Identify which cell holds the provided text, then report its (x, y) central coordinate. 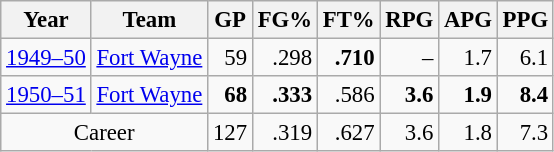
.627 (348, 133)
PPG (525, 20)
.586 (348, 95)
.710 (348, 58)
6.1 (525, 58)
Career (104, 133)
Team (150, 20)
1.8 (468, 133)
GP (230, 20)
FT% (348, 20)
– (410, 58)
APG (468, 20)
.319 (284, 133)
1950–51 (46, 95)
RPG (410, 20)
1949–50 (46, 58)
127 (230, 133)
7.3 (525, 133)
1.9 (468, 95)
8.4 (525, 95)
68 (230, 95)
59 (230, 58)
FG% (284, 20)
1.7 (468, 58)
.298 (284, 58)
.333 (284, 95)
Year (46, 20)
